Output the (X, Y) coordinate of the center of the cell containing the given text.  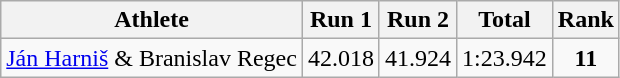
Rank (586, 20)
Ján Harniš & Branislav Regec (152, 58)
Total (505, 20)
Run 2 (418, 20)
11 (586, 58)
41.924 (418, 58)
1:23.942 (505, 58)
Run 1 (340, 20)
Athlete (152, 20)
42.018 (340, 58)
